Detect which cell encompasses the target text, then output its (X, Y) center coordinate. 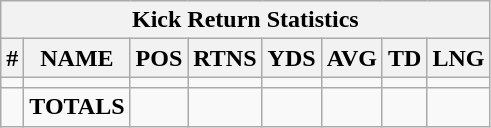
TD (404, 58)
NAME (77, 58)
AVG (352, 58)
TOTALS (77, 107)
POS (159, 58)
# (12, 58)
RTNS (225, 58)
Kick Return Statistics (246, 20)
YDS (292, 58)
LNG (458, 58)
